Output the (x, y) coordinate of the center of the cell containing the given text.  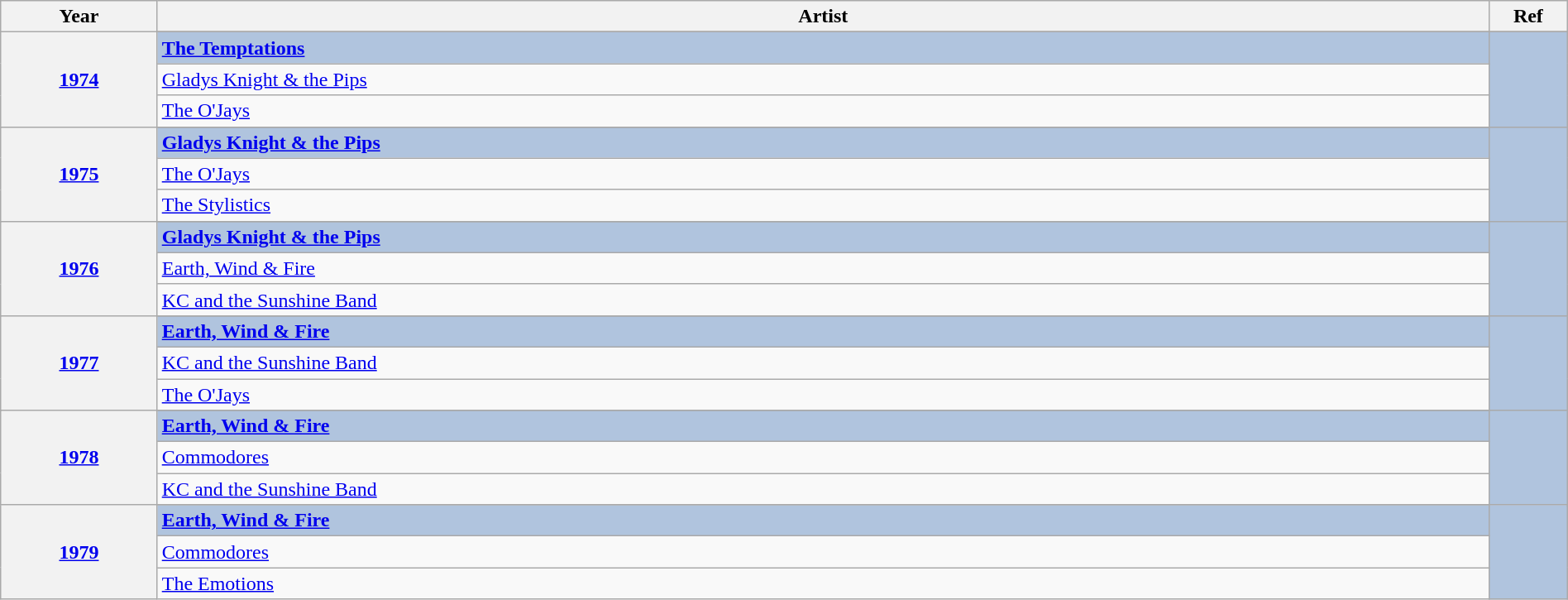
1975 (79, 174)
Artist (823, 17)
1976 (79, 268)
The Emotions (823, 583)
Ref (1528, 17)
The Temptations (823, 48)
1977 (79, 362)
1979 (79, 552)
1978 (79, 458)
1974 (79, 79)
Year (79, 17)
The Stylistics (823, 205)
